Provide the (x, y) coordinate of the cell's center where the given text is located.  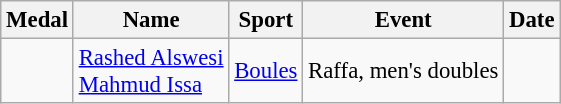
Event (404, 20)
Medal (38, 20)
Sport (266, 20)
Raffa, men's doubles (404, 72)
Date (532, 20)
Rashed AlswesiMahmud Issa (151, 72)
Boules (266, 72)
Name (151, 20)
